From the cell containing the given text, extract its center point as [x, y] coordinate. 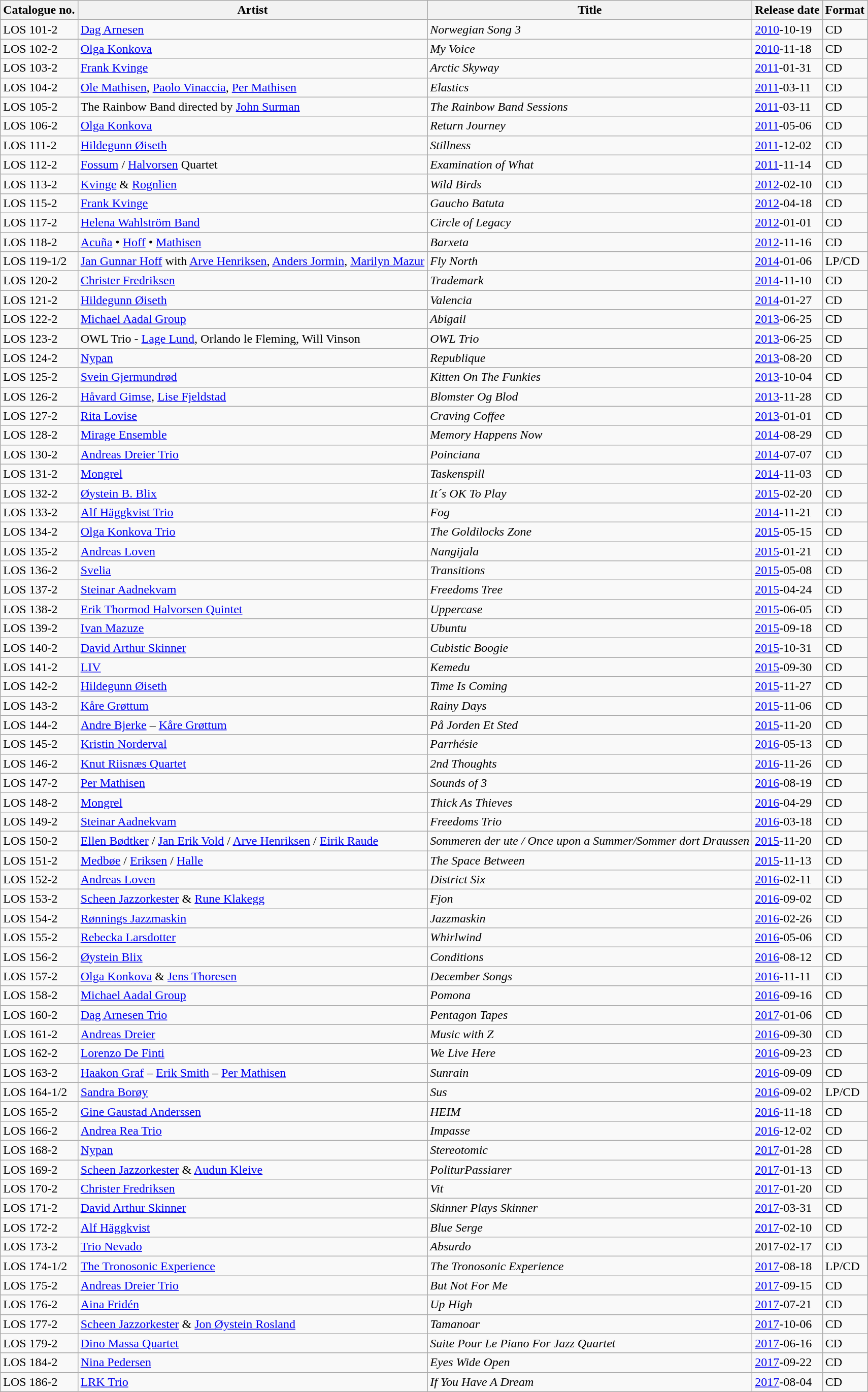
LOS 163-2 [39, 1073]
2016-05-13 [787, 744]
My Voice [590, 49]
Kemedu [590, 667]
Cubistic Boogie [590, 648]
LRK Trio [253, 1382]
LOS 135-2 [39, 551]
2017-07-21 [787, 1305]
LOS 120-2 [39, 281]
December Songs [590, 976]
2nd Thoughts [590, 764]
2017-02-17 [787, 1247]
LOS 123-2 [39, 339]
Sandra Borøy [253, 1092]
2012-01-01 [787, 222]
LOS 175-2 [39, 1285]
LOS 131-2 [39, 474]
LOS 132-2 [39, 493]
LOS 158-2 [39, 996]
Taskenspill [590, 474]
2016-11-11 [787, 976]
LOS 113-2 [39, 184]
Elastics [590, 87]
Erik Thormod Halvorsen Quintet [253, 609]
LOS 102-2 [39, 49]
LOS 130-2 [39, 454]
2017-01-20 [787, 1189]
Ole Mathisen, Paolo Vinaccia, Per Mathisen [253, 87]
Lorenzo De Finti [253, 1053]
LOS 146-2 [39, 764]
2016-08-12 [787, 957]
LOS 141-2 [39, 667]
Republique [590, 358]
LOS 126-2 [39, 396]
LOS 106-2 [39, 126]
2017-01-13 [787, 1169]
2012-04-18 [787, 203]
LOS 133-2 [39, 512]
Sus [590, 1092]
Up High [590, 1305]
2016-05-06 [787, 938]
2016-09-09 [787, 1073]
Eyes Wide Open [590, 1363]
Per Mathisen [253, 783]
LOS 119-1/2 [39, 261]
Helena Wahlström Band [253, 222]
LOS 124-2 [39, 358]
Trademark [590, 281]
Suite Pour Le Piano For Jazz Quartet [590, 1343]
Poinciana [590, 454]
LOS 164-1/2 [39, 1092]
2012-11-16 [787, 242]
2017-10-06 [787, 1324]
Kvinge & Rognlien [253, 184]
2014-01-06 [787, 261]
Fossum / Halvorsen Quartet [253, 164]
LOS 186-2 [39, 1382]
LOS 177-2 [39, 1324]
LOS 170-2 [39, 1189]
OWL Trio [590, 339]
2012-02-10 [787, 184]
Rita Lovise [253, 416]
Uppercase [590, 609]
Håvard Gimse, Lise Fjeldstad [253, 396]
Catalogue no. [39, 10]
LOS 137-2 [39, 590]
2013-11-28 [787, 396]
Valencia [590, 300]
Knut Riisnæs Quartet [253, 764]
2011-12-02 [787, 145]
Artist [253, 10]
Barxeta [590, 242]
Aina Fridén [253, 1305]
Gine Gaustad Anderssen [253, 1111]
If You Have A Dream [590, 1382]
Ellen Bødtker / Jan Erik Vold / Arve Henriksen / Eirik Raude [253, 841]
2016-04-29 [787, 802]
2011-01-31 [787, 68]
LOS 156-2 [39, 957]
2017-08-18 [787, 1266]
2013-10-04 [787, 377]
Acuña • Hoff • Mathisen [253, 242]
Return Journey [590, 126]
Kåre Grøttum [253, 706]
Haakon Graf – Erik Smith – Per Mathisen [253, 1073]
LOS 171-2 [39, 1208]
2014-11-21 [787, 512]
LOS 144-2 [39, 725]
2015-09-18 [787, 628]
2015-05-08 [787, 571]
LOS 127-2 [39, 416]
LOS 142-2 [39, 686]
2016-12-02 [787, 1131]
The Space Between [590, 860]
Fjon [590, 899]
LOS 165-2 [39, 1111]
Scheen Jazzorkester & Jon Øystein Rosland [253, 1324]
2010-10-19 [787, 29]
LOS 153-2 [39, 899]
Examination of What [590, 164]
2016-02-11 [787, 880]
2015-04-24 [787, 590]
LOS 160-2 [39, 1015]
Circle of Legacy [590, 222]
2016-11-18 [787, 1111]
LOS 138-2 [39, 609]
2017-01-28 [787, 1150]
Dag Arnesen [253, 29]
2014-11-10 [787, 281]
Trio Nevado [253, 1247]
2017-09-22 [787, 1363]
LOS 162-2 [39, 1053]
Rønnings Jazzmaskin [253, 918]
Fog [590, 512]
Craving Coffee [590, 416]
2016-02-26 [787, 918]
LOS 172-2 [39, 1228]
Fly North [590, 261]
Skinner Plays Skinner [590, 1208]
LOS 136-2 [39, 571]
Medbøe / Eriksen / Halle [253, 860]
Blue Serge [590, 1228]
Rainy Days [590, 706]
Sunrain [590, 1073]
The Rainbow Band Sessions [590, 107]
PoliturPassiarer [590, 1169]
LOS 103-2 [39, 68]
LOS 101-2 [39, 29]
HEIM [590, 1111]
Norwegian Song 3 [590, 29]
LOS 173-2 [39, 1247]
2016-09-30 [787, 1034]
Dag Arnesen Trio [253, 1015]
Vit [590, 1189]
Title [590, 10]
LOS 105-2 [39, 107]
LOS 134-2 [39, 532]
LOS 152-2 [39, 880]
Ivan Mazuze [253, 628]
LOS 184-2 [39, 1363]
LOS 169-2 [39, 1169]
LOS 115-2 [39, 203]
LOS 139-2 [39, 628]
Time Is Coming [590, 686]
2013-01-01 [787, 416]
LOS 111-2 [39, 145]
Scheen Jazzorkester & Rune Klakegg [253, 899]
2015-11-13 [787, 860]
Parrhésie [590, 744]
Jan Gunnar Hoff with Arve Henriksen, Anders Jormin, Marilyn Mazur [253, 261]
LOS 140-2 [39, 648]
Ubuntu [590, 628]
2014-08-29 [787, 435]
Andreas Dreier [253, 1034]
2015-05-15 [787, 532]
Olga Konkova Trio [253, 532]
2015-10-31 [787, 648]
Abigail [590, 319]
2014-11-03 [787, 474]
Olga Konkova & Jens Thoresen [253, 976]
LOS 150-2 [39, 841]
Impasse [590, 1131]
Andre Bjerke – Kåre Grøttum [253, 725]
2016-03-18 [787, 821]
LOS 157-2 [39, 976]
LOS 122-2 [39, 319]
But Not For Me [590, 1285]
Tamanoar [590, 1324]
LOS 168-2 [39, 1150]
Freedoms Tree [590, 590]
LIV [253, 667]
LOS 179-2 [39, 1343]
LOS 147-2 [39, 783]
2016-09-23 [787, 1053]
Sounds of 3 [590, 783]
Scheen Jazzorkester & Audun Kleive [253, 1169]
Svein Gjermundrød [253, 377]
2015-01-21 [787, 551]
Format [845, 10]
LOS 143-2 [39, 706]
2017-03-31 [787, 1208]
LOS 166-2 [39, 1131]
Kitten On The Funkies [590, 377]
LOS 176-2 [39, 1305]
2010-11-18 [787, 49]
Thick As Thieves [590, 802]
LOS 104-2 [39, 87]
LOS 112-2 [39, 164]
2017-09-15 [787, 1285]
Mirage Ensemble [253, 435]
Whirlwind [590, 938]
LOS 125-2 [39, 377]
Memory Happens Now [590, 435]
LOS 155-2 [39, 938]
Pomona [590, 996]
LOS 128-2 [39, 435]
2016-08-19 [787, 783]
2016-09-16 [787, 996]
2011-11-14 [787, 164]
LOS 148-2 [39, 802]
Freedoms Trio [590, 821]
2017-01-06 [787, 1015]
2017-08-04 [787, 1382]
Øystein B. Blix [253, 493]
LOS 174-1/2 [39, 1266]
2017-02-10 [787, 1228]
Øystein Blix [253, 957]
The Rainbow Band directed by John Surman [253, 107]
Stereotomic [590, 1150]
Wild Birds [590, 184]
LOS 145-2 [39, 744]
Transitions [590, 571]
It´s OK To Play [590, 493]
Svelia [253, 571]
2015-09-30 [787, 667]
Andrea Rea Trio [253, 1131]
We Live Here [590, 1053]
OWL Trio - Lage Lund, Orlando le Fleming, Will Vinson [253, 339]
På Jorden Et Sted [590, 725]
LOS 154-2 [39, 918]
Nangijala [590, 551]
LOS 118-2 [39, 242]
Nina Pedersen [253, 1363]
2015-06-05 [787, 609]
Release date [787, 10]
2016-11-26 [787, 764]
Alf Häggkvist Trio [253, 512]
Arctic Skyway [590, 68]
District Six [590, 880]
2015-11-27 [787, 686]
Jazzmaskin [590, 918]
Music with Z [590, 1034]
Absurdo [590, 1247]
LOS 117-2 [39, 222]
LOS 151-2 [39, 860]
2013-08-20 [787, 358]
2011-05-06 [787, 126]
Rebecka Larsdotter [253, 938]
LOS 121-2 [39, 300]
2017-06-16 [787, 1343]
Kristin Norderval [253, 744]
2015-02-20 [787, 493]
Conditions [590, 957]
LOS 149-2 [39, 821]
2015-11-06 [787, 706]
Sommeren der ute / Once upon a Summer/Sommer dort Draussen [590, 841]
Dino Massa Quartet [253, 1343]
Alf Häggkvist [253, 1228]
Pentagon Tapes [590, 1015]
Blomster Og Blod [590, 396]
2014-01-27 [787, 300]
2014-07-07 [787, 454]
The Goldilocks Zone [590, 532]
Stillness [590, 145]
LOS 161-2 [39, 1034]
Gaucho Batuta [590, 203]
